From the cell containing the given text, extract its center point as (x, y) coordinate. 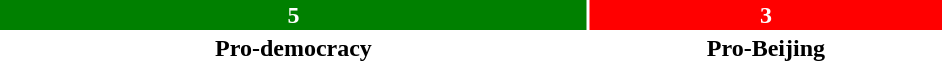
5 (294, 15)
3 (766, 15)
